Return (X, Y) of the center of cell containing provided text 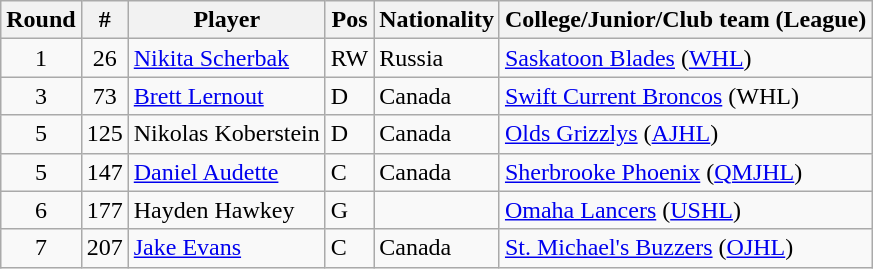
207 (104, 248)
RW (349, 58)
Olds Grizzlys (AJHL) (685, 134)
Hayden Hawkey (226, 210)
7 (41, 248)
Player (226, 20)
Omaha Lancers (USHL) (685, 210)
147 (104, 172)
Jake Evans (226, 248)
Sherbrooke Phoenix (QMJHL) (685, 172)
Saskatoon Blades (WHL) (685, 58)
Russia (437, 58)
G (349, 210)
St. Michael's Buzzers (OJHL) (685, 248)
26 (104, 58)
Daniel Audette (226, 172)
Brett Lernout (226, 96)
1 (41, 58)
Pos (349, 20)
Nikolas Koberstein (226, 134)
Nikita Scherbak (226, 58)
73 (104, 96)
College/Junior/Club team (League) (685, 20)
# (104, 20)
3 (41, 96)
Round (41, 20)
Swift Current Broncos (WHL) (685, 96)
125 (104, 134)
6 (41, 210)
177 (104, 210)
Nationality (437, 20)
